Search for the cell housing the specified text and yield its (x, y) center coordinate. 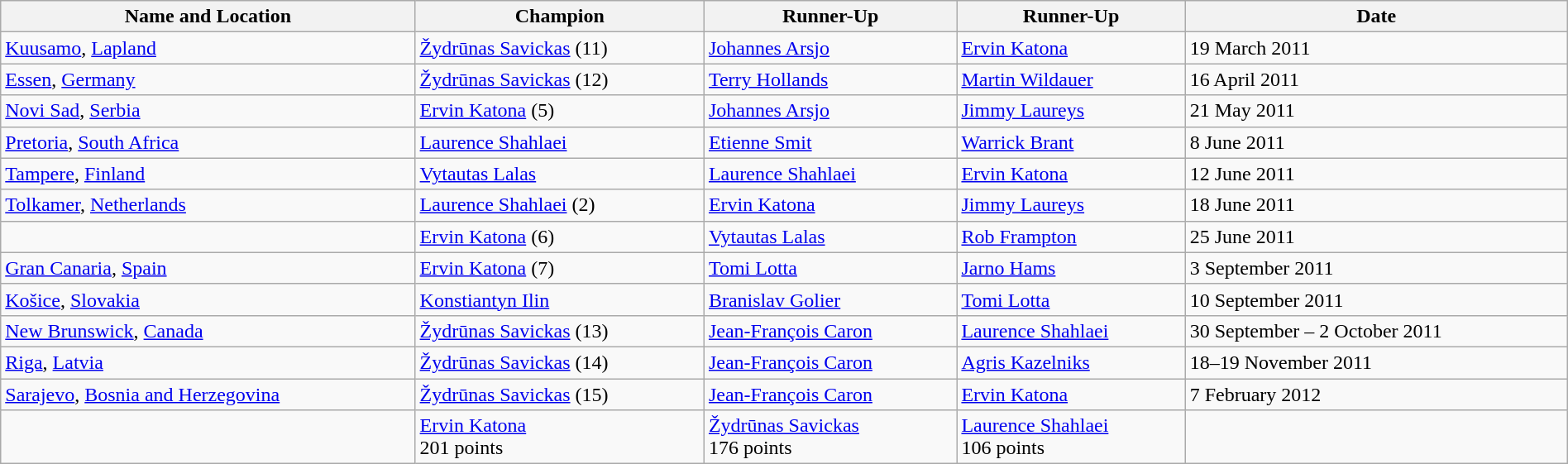
Žydrūnas Savickas (15) (559, 395)
8 June 2011 (1376, 142)
7 February 2012 (1376, 395)
19 March 2011 (1376, 48)
Martin Wildauer (1071, 79)
Warrick Brant (1071, 142)
25 June 2011 (1376, 237)
Gran Canaria, Spain (208, 268)
Žydrūnas Savickas (14) (559, 362)
Ervin Katona (5) (559, 111)
Žydrūnas Savickas 176 points (830, 437)
Tolkamer, Netherlands (208, 205)
Essen, Germany (208, 79)
10 September 2011 (1376, 299)
Ervin Katona 201 points (559, 437)
21 May 2011 (1376, 111)
Ervin Katona (7) (559, 268)
Novi Sad, Serbia (208, 111)
Žydrūnas Savickas (12) (559, 79)
16 April 2011 (1376, 79)
18–19 November 2011 (1376, 362)
Riga, Latvia (208, 362)
30 September – 2 October 2011 (1376, 331)
New Brunswick, Canada (208, 331)
Pretoria, South Africa (208, 142)
Laurence Shahlaei 106 points (1071, 437)
Branislav Golier (830, 299)
Terry Hollands (830, 79)
Ervin Katona (6) (559, 237)
Košice, Slovakia (208, 299)
Name and Location (208, 17)
12 June 2011 (1376, 174)
Tampere, Finland (208, 174)
Kuusamo, Lapland (208, 48)
Konstiantyn Ilin (559, 299)
Jarno Hams (1071, 268)
Rob Frampton (1071, 237)
Agris Kazelniks (1071, 362)
Žydrūnas Savickas (13) (559, 331)
18 June 2011 (1376, 205)
Etienne Smit (830, 142)
Date (1376, 17)
Žydrūnas Savickas (11) (559, 48)
Sarajevo, Bosnia and Herzegovina (208, 395)
Champion (559, 17)
Laurence Shahlaei (2) (559, 205)
3 September 2011 (1376, 268)
